For the text-containing cell, return its midpoint in (X, Y) coordinate format. 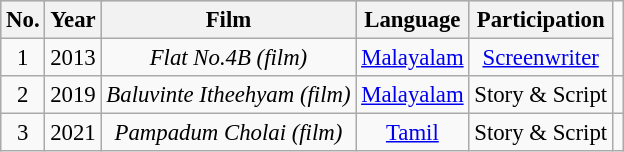
2019 (73, 95)
Film (228, 20)
Pampadum Cholai (film) (228, 133)
Flat No.4B (film) (228, 58)
Year (73, 20)
2021 (73, 133)
1 (23, 58)
Language (412, 20)
2 (23, 95)
No. (23, 20)
Tamil (412, 133)
Screenwriter (541, 58)
Participation (541, 20)
3 (23, 133)
Baluvinte Itheehyam (film) (228, 95)
2013 (73, 58)
